Determine the (x, y) coordinate at the center of the cell enclosing the given text.  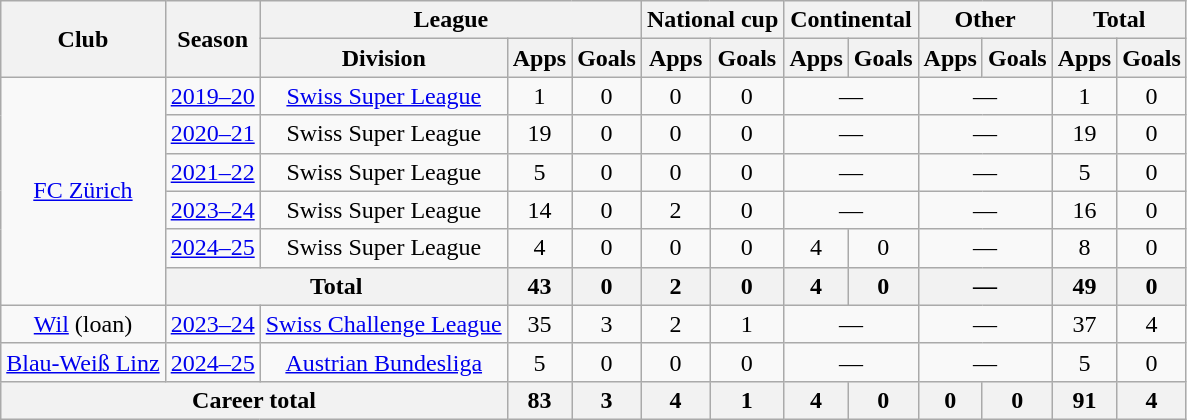
Club (83, 39)
Season (212, 39)
16 (1084, 210)
Continental (851, 20)
8 (1084, 248)
37 (1084, 324)
14 (539, 210)
Career total (254, 400)
Austrian Bundesliga (384, 362)
FC Zürich (83, 191)
Blau-Weiß Linz (83, 362)
Other (985, 20)
Swiss Challenge League (384, 324)
83 (539, 400)
91 (1084, 400)
League (450, 20)
2020–21 (212, 134)
National cup (712, 20)
Division (384, 58)
49 (1084, 286)
2019–20 (212, 96)
43 (539, 286)
35 (539, 324)
2021–22 (212, 172)
Wil (loan) (83, 324)
